Identify which cell holds the provided text, then report its [x, y] central coordinate. 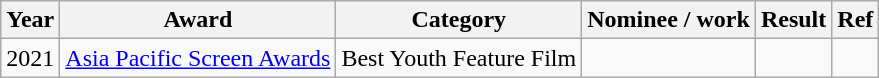
Nominee / work [669, 20]
Asia Pacific Screen Awards [198, 58]
Result [793, 20]
2021 [30, 58]
Category [459, 20]
Ref [856, 20]
Award [198, 20]
Best Youth Feature Film [459, 58]
Year [30, 20]
